Pinpoint the cell where the given text exists, returning its (X, Y) midpoint coordinate. 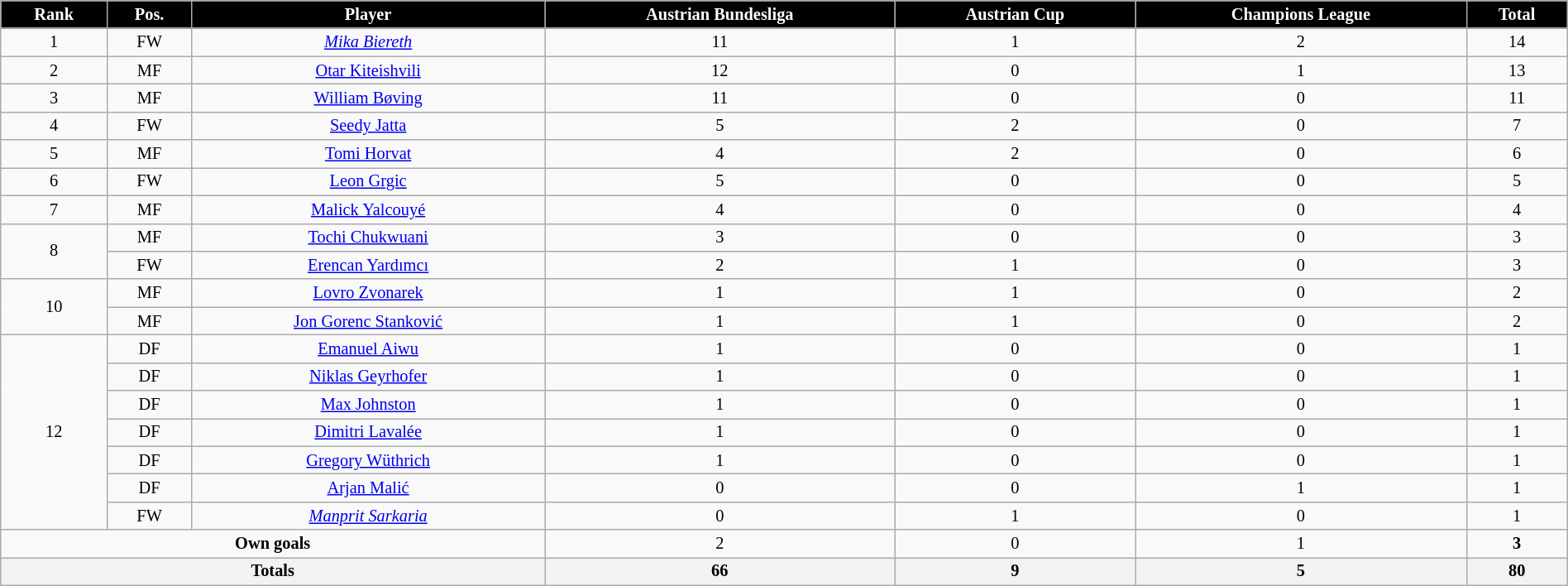
Seedy Jatta (369, 126)
Lovro Zvonarek (369, 293)
66 (719, 571)
13 (1517, 70)
Niklas Geyrhofer (369, 377)
Dimitri Lavalée (369, 432)
Jon Gorenc Stanković (369, 321)
Austrian Cup (1016, 14)
8 (55, 252)
14 (1517, 42)
10 (55, 306)
Tochi Chukwuani (369, 238)
Otar Kiteishvili (369, 70)
Manprit Sarkaria (369, 516)
Player (369, 14)
Champions League (1301, 14)
Erencan Yardımcı (369, 265)
Emanuel Aiwu (369, 348)
Malick Yalcouyé (369, 209)
William Bøving (369, 98)
80 (1517, 571)
Own goals (273, 544)
Arjan Malić (369, 488)
Austrian Bundesliga (719, 14)
Totals (273, 571)
Max Johnston (369, 405)
Total (1517, 14)
Rank (55, 14)
Pos. (150, 14)
9 (1016, 571)
Gregory Wüthrich (369, 460)
Tomi Horvat (369, 154)
Mika Biereth (369, 42)
Leon Grgic (369, 181)
